Return (x, y) of the center of cell containing provided text 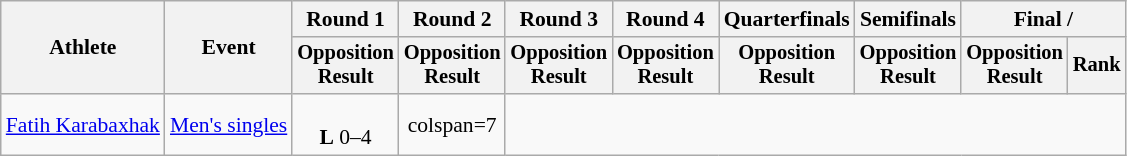
Men's singles (228, 124)
Event (228, 48)
L 0–4 (346, 124)
Rank (1097, 66)
Fatih Karabaxhak (83, 124)
Round 1 (346, 19)
colspan=7 (452, 124)
Semifinals (908, 19)
Final / (1043, 19)
Round 3 (558, 19)
Athlete (83, 48)
Round 4 (666, 19)
Round 2 (452, 19)
Quarterfinals (787, 19)
